Detect which cell encompasses the target text, then output its [x, y] center coordinate. 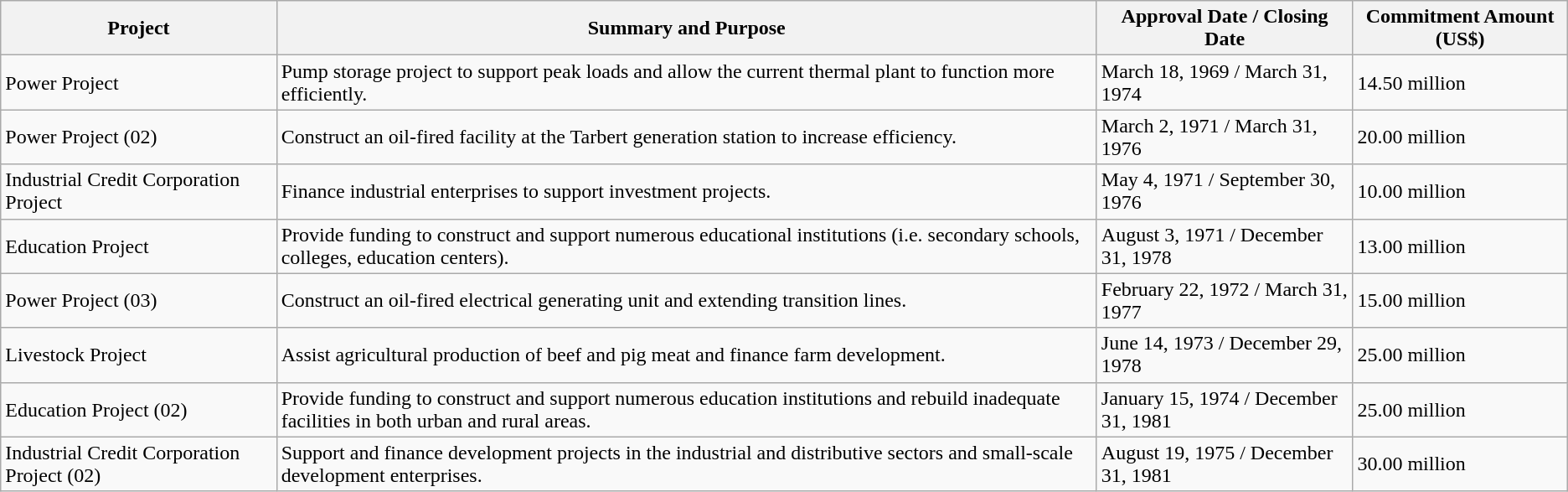
Education Project [139, 246]
February 22, 1972 / March 31, 1977 [1225, 300]
Provide funding to construct and support numerous educational institutions (i.e. secondary schools, colleges, education centers). [687, 246]
Commitment Amount (US$) [1460, 28]
30.00 million [1460, 464]
Finance industrial enterprises to support investment projects. [687, 191]
January 15, 1974 / December 31, 1981 [1225, 409]
Industrial Credit Corporation Project [139, 191]
August 3, 1971 / December 31, 1978 [1225, 246]
Summary and Purpose [687, 28]
March 2, 1971 / March 31, 1976 [1225, 137]
Pump storage project to support peak loads and allow the current thermal plant to function more efficiently. [687, 82]
Approval Date / Closing Date [1225, 28]
Assist agricultural production of beef and pig meat and finance farm development. [687, 355]
June 14, 1973 / December 29, 1978 [1225, 355]
March 18, 1969 / March 31, 1974 [1225, 82]
Education Project (02) [139, 409]
14.50 million [1460, 82]
May 4, 1971 / September 30, 1976 [1225, 191]
Power Project [139, 82]
Provide funding to construct and support numerous education institutions and rebuild inadequate facilities in both urban and rural areas. [687, 409]
Support and finance development projects in the industrial and distributive sectors and small-scale development enterprises. [687, 464]
Construct an oil-fired electrical generating unit and extending transition lines. [687, 300]
Project [139, 28]
13.00 million [1460, 246]
Construct an oil-fired facility at the Tarbert generation station to increase efficiency. [687, 137]
Livestock Project [139, 355]
20.00 million [1460, 137]
15.00 million [1460, 300]
August 19, 1975 / December 31, 1981 [1225, 464]
Power Project (02) [139, 137]
10.00 million [1460, 191]
Industrial Credit Corporation Project (02) [139, 464]
Power Project (03) [139, 300]
